Return the (X, Y) coordinate for the center point of the cell that contains the specified text.  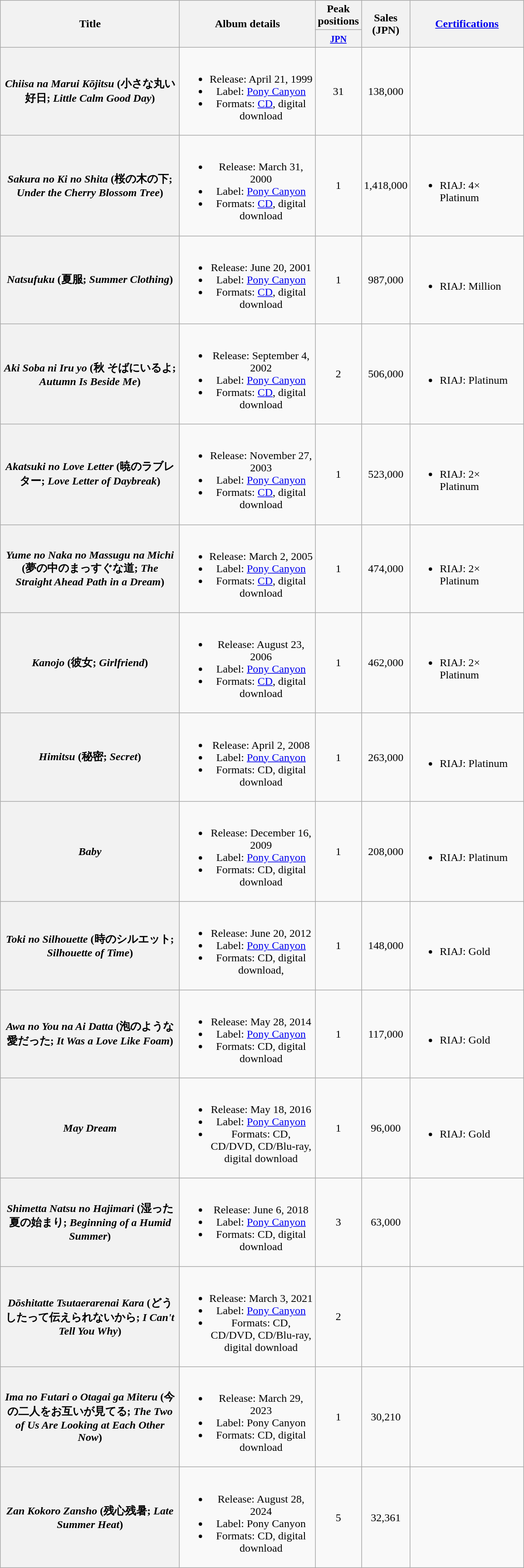
Himitsu (秘密; Secret) (90, 757)
Natsufuku (夏服; Summer Clothing) (90, 280)
32,361 (386, 1518)
Shimetta Natsu no Hajimari (湿った夏の始まり; Beginning of a Humid Summer) (90, 1222)
Certifications (467, 24)
63,000 (386, 1222)
523,000 (386, 474)
Sales (JPN) (386, 24)
Release: June 6, 2018Label: Pony CanyonFormats: CD, digital download (248, 1222)
Release: March 29, 2023Label: Pony CanyonFormats: CD, digital download (248, 1417)
208,000 (386, 851)
Title (90, 24)
Release: June 20, 2012Label: Pony CanyonFormats: CD, digital download, (248, 945)
117,000 (386, 1034)
Release: March 3, 2021Label: Pony CanyonFormats: CD, CD/DVD, CD/Blu-ray, digital download (248, 1317)
Baby (90, 851)
Release: December 16, 2009Label: Pony CanyonFormats: CD, digital download (248, 851)
96,000 (386, 1128)
Release: May 18, 2016Label: Pony CanyonFormats: CD, CD/DVD, CD/Blu-ray, digital download (248, 1128)
Zan Kokoro Zansho (残心残暑; Late Summer Heat) (90, 1518)
148,000 (386, 945)
Akatsuki no Love Letter (暁のラブレター; Love Letter of Daybreak) (90, 474)
5 (338, 1518)
30,210 (386, 1417)
Toki no Silhouette (時のシルエット; Silhouette of Time) (90, 945)
31 (338, 91)
Release: April 2, 2008Label: Pony CanyonFormats: CD, digital download (248, 757)
Release: May 28, 2014Label: Pony CanyonFormats: CD, digital download (248, 1034)
Release: September 4, 2002Label: Pony CanyonFormats: CD, digital download (248, 374)
Release: August 28, 2024Label: Pony CanyonFormats: CD, digital download (248, 1518)
Sakura no Ki no Shita (桜の木の下; Under the Cherry Blossom Tree) (90, 185)
May Dream (90, 1128)
Chiisa na Marui Kōjitsu (小さな丸い好日; Little Calm Good Day) (90, 91)
1,418,000 (386, 185)
Release: March 31, 2000Label: Pony CanyonFormats: CD, digital download (248, 185)
Dōshitatte Tsutaerarenai Kara (どうしたって伝えられないから; I Can't Tell You Why) (90, 1317)
462,000 (386, 663)
263,000 (386, 757)
Peak positions (338, 15)
474,000 (386, 569)
987,000 (386, 280)
Yume no Naka no Massugu na Michi (夢の中のまっすぐな道; The Straight Ahead Path in a Dream) (90, 569)
Album details (248, 24)
506,000 (386, 374)
Release: November 27, 2003Label: Pony CanyonFormats: CD, digital download (248, 474)
Awa no You na Ai Datta (泡のような愛だった; It Was a Love Like Foam) (90, 1034)
Kanojo (彼女; Girlfriend) (90, 663)
JPN (338, 39)
RIAJ: Million (467, 280)
Release: March 2, 2005Label: Pony CanyonFormats: CD, digital download (248, 569)
Release: August 23, 2006Label: Pony CanyonFormats: CD, digital download (248, 663)
Ima no Futari o Otagai ga Miteru (今の二人をお互いが見てる; The Two of Us Are Looking at Each Other Now) (90, 1417)
3 (338, 1222)
Aki Soba ni Iru yo (秋 そばにいるよ; Autumn Is Beside Me) (90, 374)
138,000 (386, 91)
Release: June 20, 2001Label: Pony CanyonFormats: CD, digital download (248, 280)
RIAJ: 4× Platinum (467, 185)
Release: April 21, 1999Label: Pony CanyonFormats: CD, digital download (248, 91)
